Scan for the cell matching the given text and deliver its (X, Y) coordinate at center. 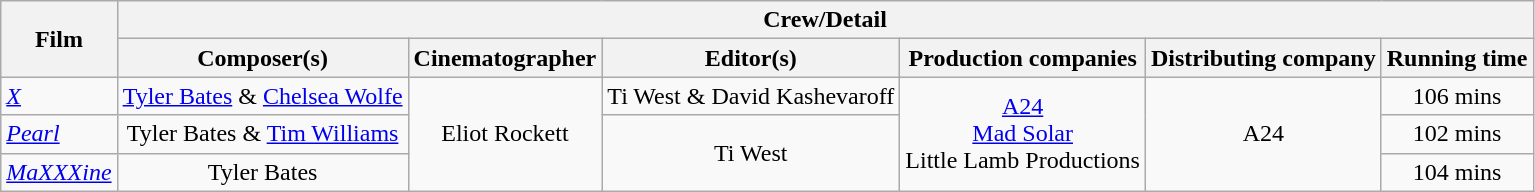
Production companies (1023, 58)
Pearl (59, 134)
A24Mad SolarLittle Lamb Productions (1023, 134)
Distributing company (1263, 58)
Ti West & David Kashevaroff (751, 96)
Crew/Detail (825, 20)
Ti West (751, 153)
104 mins (1457, 172)
102 mins (1457, 134)
106 mins (1457, 96)
Tyler Bates & Chelsea Wolfe (262, 96)
Composer(s) (262, 58)
Tyler Bates & Tim Williams (262, 134)
A24 (1263, 134)
Tyler Bates (262, 172)
Cinematographer (505, 58)
Running time (1457, 58)
Film (59, 39)
MaXXXine (59, 172)
X (59, 96)
Eliot Rockett (505, 134)
Editor(s) (751, 58)
